Determine the (X, Y) coordinate at the center of the cell enclosing the given text.  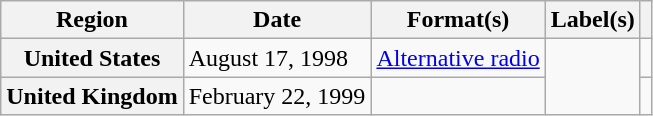
Format(s) (458, 20)
Region (92, 20)
United Kingdom (92, 96)
Label(s) (592, 20)
February 22, 1999 (277, 96)
Alternative radio (458, 58)
United States (92, 58)
Date (277, 20)
August 17, 1998 (277, 58)
